Provide the [x, y] coordinate of the cell's center where the given text is located.  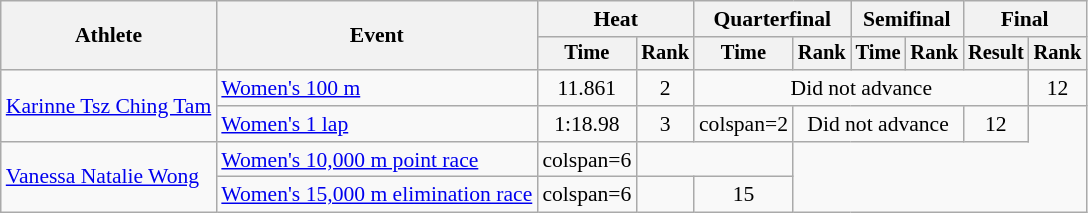
Athlete [109, 36]
1:18.98 [586, 124]
Women's 100 m [376, 88]
Event [376, 36]
2 [665, 88]
Women's 15,000 m elimination race [376, 195]
3 [665, 124]
15 [744, 195]
11.861 [586, 88]
Final [1024, 19]
Karinne Tsz Ching Tam [109, 106]
Vanessa Natalie Wong [109, 178]
Women's 10,000 m point race [376, 160]
Result [996, 54]
Heat [616, 19]
Semifinal [907, 19]
Women's 1 lap [376, 124]
Quarterfinal [772, 19]
colspan=2 [744, 124]
